Return the (X, Y) coordinate for the center point of the cell that contains the specified text.  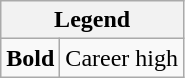
Bold (30, 58)
Career high (122, 58)
Legend (92, 20)
